For the text-containing cell, return its midpoint in [x, y] coordinate format. 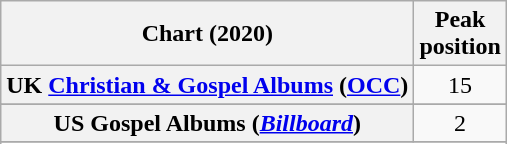
UK Christian & Gospel Albums (OCC) [208, 85]
Chart (2020) [208, 34]
US Gospel Albums (Billboard) [208, 123]
2 [460, 123]
Peakposition [460, 34]
15 [460, 85]
